Determine the [X, Y] coordinate at the center of the cell enclosing the given text.  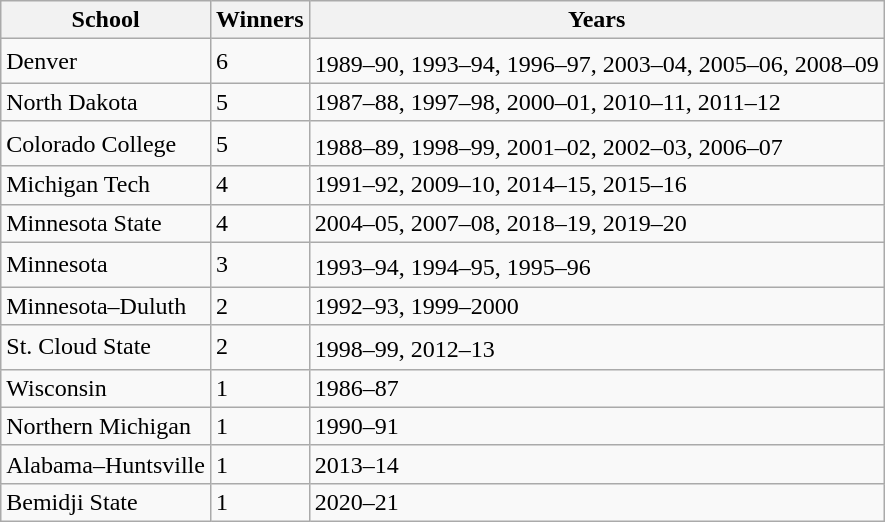
North Dakota [106, 102]
Bemidji State [106, 502]
2020–21 [596, 502]
1993–94, 1994–95, 1995–96 [596, 264]
3 [260, 264]
1988–89, 1998–99, 2001–02, 2002–03, 2006–07 [596, 144]
1992–93, 1999–2000 [596, 306]
Winners [260, 20]
School [106, 20]
Denver [106, 62]
1989–90, 1993–94, 1996–97, 2003–04, 2005–06, 2008–09 [596, 62]
Minnesota–Duluth [106, 306]
Colorado College [106, 144]
1986–87 [596, 388]
2013–14 [596, 464]
1998–99, 2012–13 [596, 348]
6 [260, 62]
St. Cloud State [106, 348]
Michigan Tech [106, 185]
Alabama–Huntsville [106, 464]
1990–91 [596, 426]
Northern Michigan [106, 426]
1991–92, 2009–10, 2014–15, 2015–16 [596, 185]
Minnesota State [106, 223]
1987–88, 1997–98, 2000–01, 2010–11, 2011–12 [596, 102]
Minnesota [106, 264]
Wisconsin [106, 388]
2004–05, 2007–08, 2018–19, 2019–20 [596, 223]
Years [596, 20]
